Search for the cell housing the specified text and yield its [x, y] center coordinate. 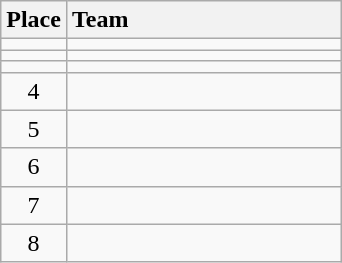
Team [204, 20]
6 [34, 167]
5 [34, 129]
Place [34, 20]
4 [34, 91]
8 [34, 243]
7 [34, 205]
